Return [x, y] of the center of cell containing provided text 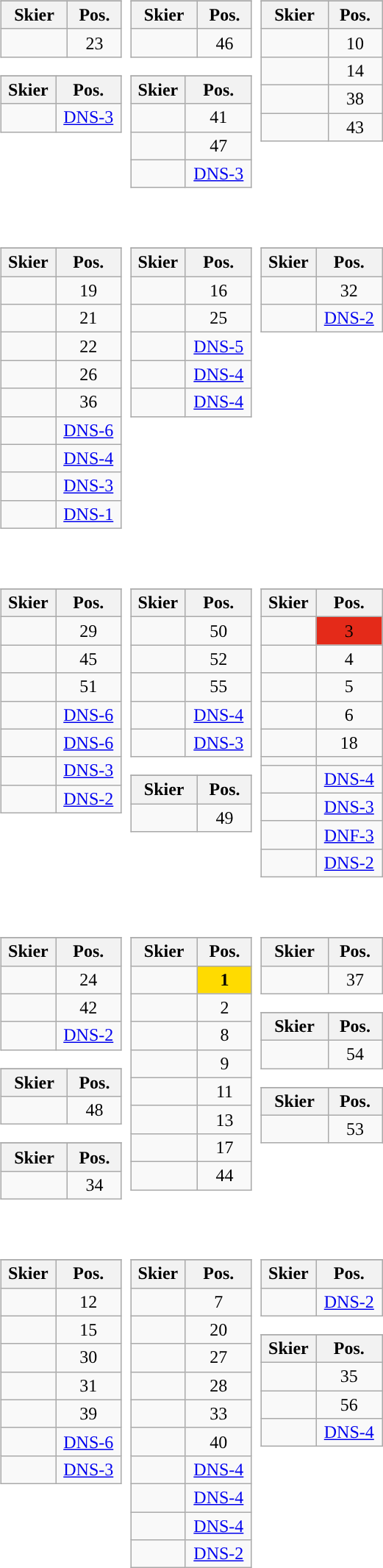
30 [88, 1358]
10 [355, 43]
28 [218, 1386]
27 [218, 1358]
45 [88, 659]
42 [88, 1008]
Skier Pos. 16 25 DNS-5 DNS-4 DNS-4 [193, 378]
7 [218, 1302]
20 [218, 1330]
24 [88, 980]
51 [88, 687]
48 [94, 1111]
22 [88, 346]
23 [94, 43]
18 [349, 743]
14 [355, 71]
1 [225, 980]
19 [88, 291]
21 [88, 318]
47 [218, 146]
35 [349, 1377]
56 [349, 1405]
DNF-3 [349, 835]
38 [355, 99]
52 [218, 659]
53 [355, 1129]
16 [218, 291]
Skier Pos. 1 2 8 9 11 13 17 44 [193, 1059]
25 [218, 318]
54 [355, 1055]
26 [88, 374]
2 [225, 1008]
37 [355, 980]
12 [88, 1302]
40 [218, 1442]
9 [225, 1063]
44 [225, 1175]
11 [225, 1091]
8 [225, 1036]
29 [88, 631]
DNS-1 [88, 514]
41 [218, 118]
36 [88, 402]
DNS-5 [218, 346]
6 [349, 715]
3 [349, 631]
50 [218, 631]
31 [88, 1386]
5 [349, 687]
33 [218, 1414]
17 [225, 1147]
34 [94, 1185]
Skier Pos. 50 52 55 DNS-4 DNS-3 Skier Pos. 49 [193, 724]
13 [225, 1119]
55 [218, 687]
32 [349, 291]
4 [349, 659]
43 [355, 127]
49 [225, 818]
46 [225, 43]
15 [88, 1330]
39 [88, 1414]
